Detect which cell encompasses the target text, then output its (X, Y) center coordinate. 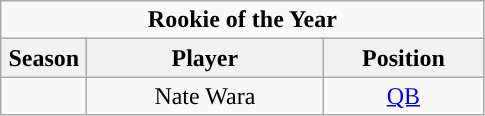
Rookie of the Year (242, 20)
Position (404, 58)
Season (44, 58)
Nate Wara (205, 96)
Player (205, 58)
QB (404, 96)
